Identify which cell holds the provided text, then report its [X, Y] central coordinate. 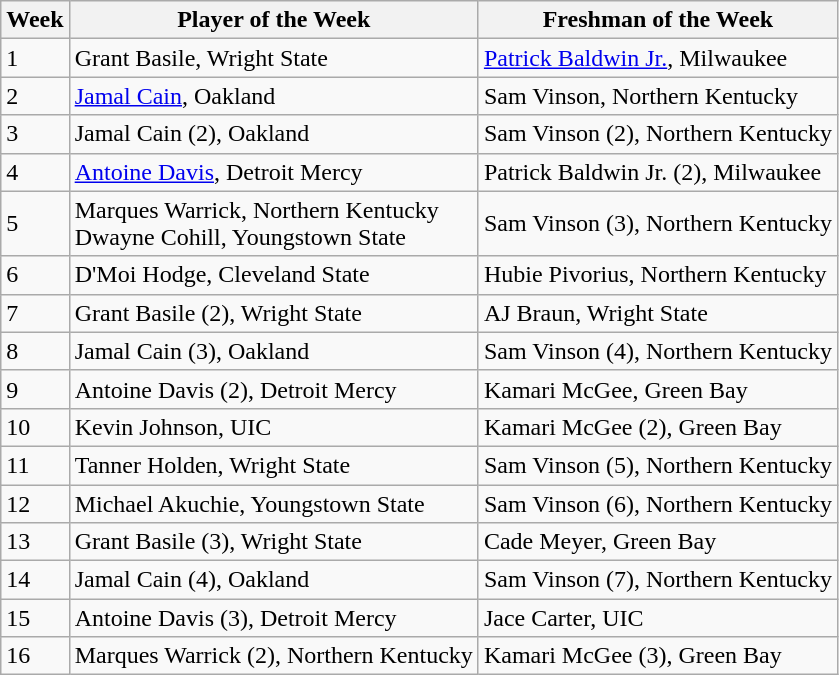
Sam Vinson, Northern Kentucky [658, 96]
15 [35, 618]
14 [35, 580]
AJ Braun, Wright State [658, 313]
Sam Vinson (5), Northern Kentucky [658, 465]
13 [35, 542]
Jace Carter, UIC [658, 618]
Kamari McGee, Green Bay [658, 389]
Antoine Davis (3), Detroit Mercy [274, 618]
Sam Vinson (7), Northern Kentucky [658, 580]
Patrick Baldwin Jr. (2), Milwaukee [658, 172]
Tanner Holden, Wright State [274, 465]
Hubie Pivorius, Northern Kentucky [658, 275]
Grant Basile (2), Wright State [274, 313]
Jamal Cain, Oakland [274, 96]
8 [35, 351]
Grant Basile, Wright State [274, 58]
Antoine Davis (2), Detroit Mercy [274, 389]
Patrick Baldwin Jr., Milwaukee [658, 58]
Jamal Cain (3), Oakland [274, 351]
Jamal Cain (4), Oakland [274, 580]
3 [35, 134]
D'Moi Hodge, Cleveland State [274, 275]
7 [35, 313]
5 [35, 224]
Michael Akuchie, Youngstown State [274, 503]
Jamal Cain (2), Oakland [274, 134]
10 [35, 427]
Week [35, 20]
Grant Basile (3), Wright State [274, 542]
Kevin Johnson, UIC [274, 427]
6 [35, 275]
Kamari McGee (2), Green Bay [658, 427]
Freshman of the Week [658, 20]
Sam Vinson (4), Northern Kentucky [658, 351]
16 [35, 656]
11 [35, 465]
9 [35, 389]
Sam Vinson (6), Northern Kentucky [658, 503]
Cade Meyer, Green Bay [658, 542]
Marques Warrick (2), Northern Kentucky [274, 656]
2 [35, 96]
Kamari McGee (3), Green Bay [658, 656]
Player of the Week [274, 20]
4 [35, 172]
1 [35, 58]
Antoine Davis, Detroit Mercy [274, 172]
Sam Vinson (2), Northern Kentucky [658, 134]
12 [35, 503]
Sam Vinson (3), Northern Kentucky [658, 224]
Marques Warrick, Northern KentuckyDwayne Cohill, Youngstown State [274, 224]
